Provide the (X, Y) coordinate of the cell's center where the given text is located.  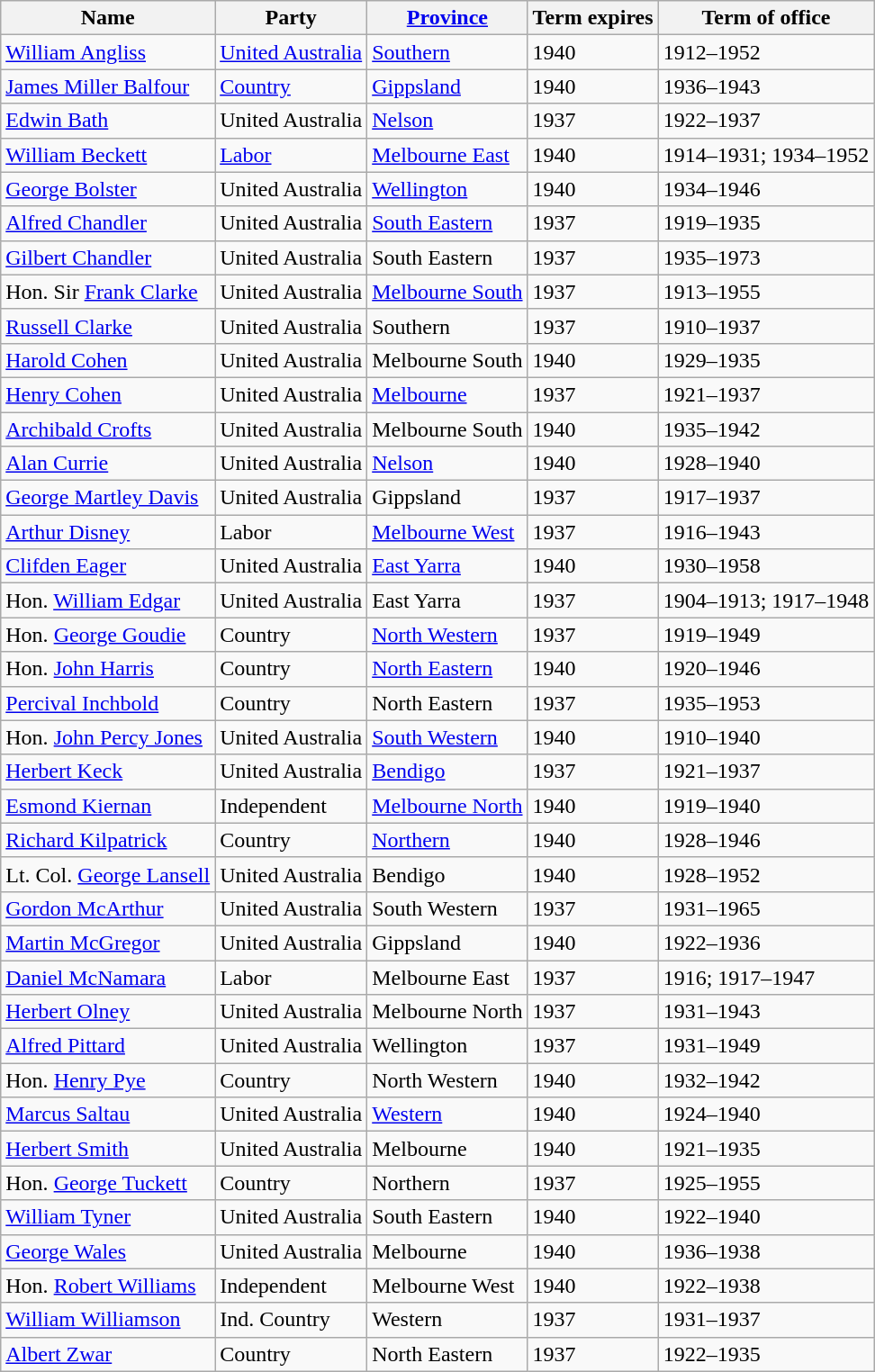
1916; 1917–1947 (766, 977)
1920–1946 (766, 669)
Gilbert Chandler (108, 257)
1936–1938 (766, 1251)
Albert Zwar (108, 1354)
Term of office (766, 18)
1914–1931; 1934–1952 (766, 155)
1916–1943 (766, 532)
1921–1935 (766, 1149)
Herbert Smith (108, 1149)
Alfred Chandler (108, 223)
William Williamson (108, 1320)
Term expires (592, 18)
Alfred Pittard (108, 1046)
1924–1940 (766, 1115)
1904–1913; 1917–1948 (766, 600)
1928–1940 (766, 464)
1919–1940 (766, 806)
Hon. John Percy Jones (108, 737)
1922–1937 (766, 121)
Hon. John Harris (108, 669)
Esmond Kiernan (108, 806)
1919–1935 (766, 223)
1922–1935 (766, 1354)
1922–1936 (766, 943)
Party (292, 18)
William Tyner (108, 1217)
Clifden Eager (108, 566)
Herbert Olney (108, 1012)
James Miller Balfour (108, 86)
Edwin Bath (108, 121)
Hon. Robert Williams (108, 1286)
1928–1952 (766, 874)
George Wales (108, 1251)
1913–1955 (766, 292)
1910–1940 (766, 737)
Hon. George Goudie (108, 635)
Ind. Country (292, 1320)
Gordon McArthur (108, 908)
Arthur Disney (108, 532)
Herbert Keck (108, 772)
1935–1973 (766, 257)
1931–1937 (766, 1320)
George Martley Davis (108, 498)
1929–1935 (766, 360)
William Angliss (108, 52)
1932–1942 (766, 1080)
Martin McGregor (108, 943)
Marcus Saltau (108, 1115)
Richard Kilpatrick (108, 840)
1936–1943 (766, 86)
1922–1940 (766, 1217)
Daniel McNamara (108, 977)
1928–1946 (766, 840)
1935–1953 (766, 703)
1912–1952 (766, 52)
Archibald Crofts (108, 429)
Province (447, 18)
1910–1937 (766, 326)
Hon. William Edgar (108, 600)
Lt. Col. George Lansell (108, 874)
Harold Cohen (108, 360)
1930–1958 (766, 566)
Hon. Sir Frank Clarke (108, 292)
1931–1965 (766, 908)
1925–1955 (766, 1183)
1934–1946 (766, 189)
Hon. Henry Pye (108, 1080)
Alan Currie (108, 464)
George Bolster (108, 189)
William Beckett (108, 155)
1922–1938 (766, 1286)
Name (108, 18)
Hon. George Tuckett (108, 1183)
Henry Cohen (108, 394)
1935–1942 (766, 429)
Russell Clarke (108, 326)
1919–1949 (766, 635)
1931–1943 (766, 1012)
Percival Inchbold (108, 703)
1917–1937 (766, 498)
1931–1949 (766, 1046)
